Determine the [x, y] coordinate at the center of the cell enclosing the given text.  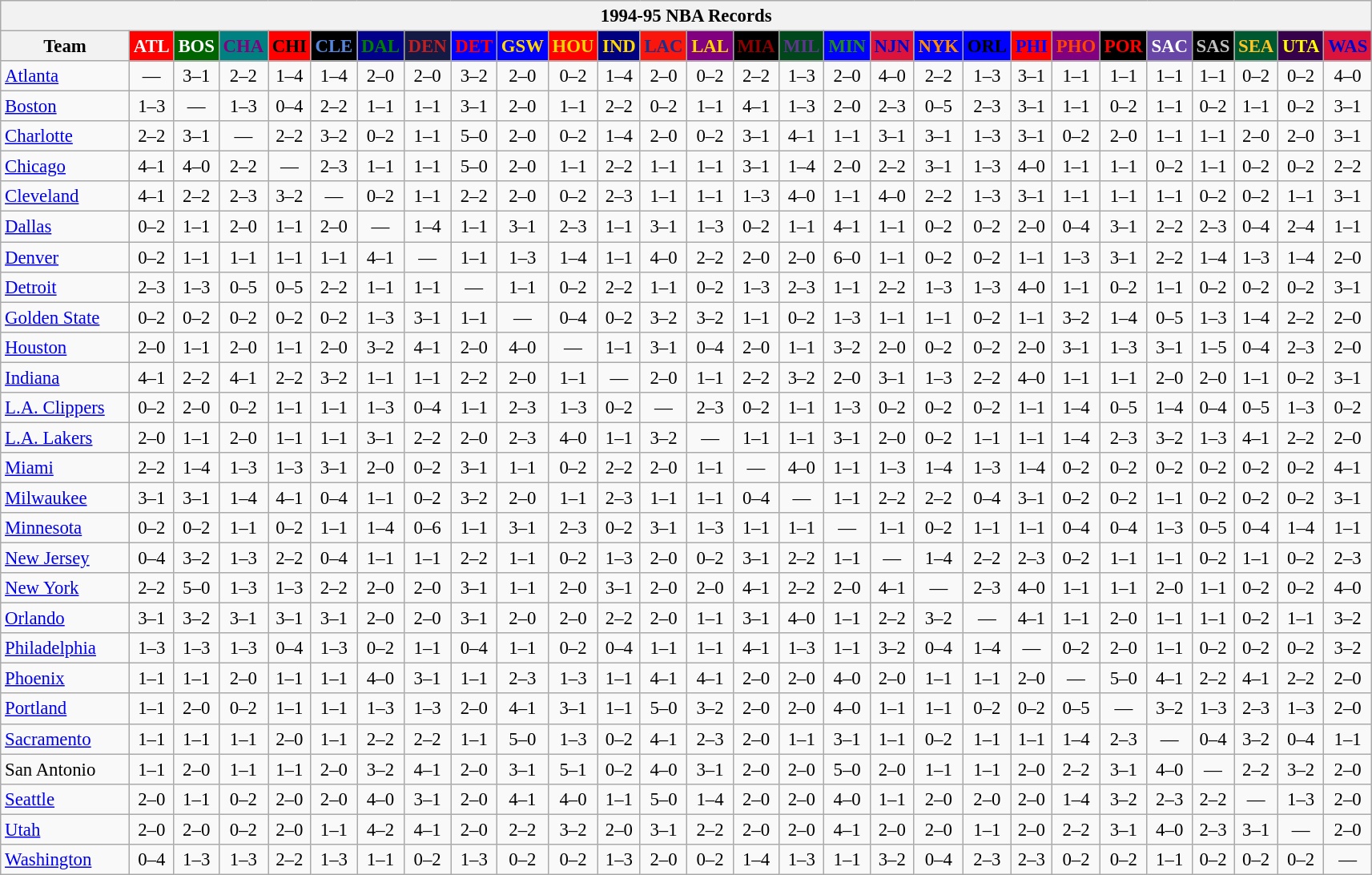
Milwaukee [66, 498]
San Antonio [66, 769]
LAC [663, 46]
SAS [1213, 46]
Indiana [66, 377]
BOS [196, 46]
Atlanta [66, 76]
2–4 [1301, 227]
Team [66, 46]
Sacramento [66, 739]
Denver [66, 257]
6–0 [847, 257]
Minnesota [66, 528]
DEN [428, 46]
4–2 [381, 829]
NJN [892, 46]
MIL [802, 46]
WAS [1348, 46]
Detroit [66, 287]
Boston [66, 107]
Golden State [66, 317]
Orlando [66, 619]
Philadelphia [66, 648]
0–6 [428, 528]
L.A. Lakers [66, 437]
POR [1123, 46]
CLE [333, 46]
Dallas [66, 227]
CHA [243, 46]
CHI [289, 46]
NYK [939, 46]
5–1 [573, 769]
Cleveland [66, 196]
MIN [847, 46]
Chicago [66, 167]
DET [474, 46]
Miami [66, 468]
New Jersey [66, 558]
GSW [522, 46]
DAL [381, 46]
HOU [573, 46]
Utah [66, 829]
New York [66, 588]
UTA [1301, 46]
ORL [987, 46]
ATL [151, 46]
PHI [1032, 46]
Portland [66, 709]
LAL [710, 46]
SEA [1256, 46]
SAC [1169, 46]
MIA [756, 46]
Charlotte [66, 136]
Seattle [66, 799]
L.A. Clippers [66, 408]
IND [619, 46]
Houston [66, 347]
1–5 [1213, 347]
PHO [1076, 46]
1994-95 NBA Records [686, 16]
Phoenix [66, 679]
Washington [66, 860]
